Detect which cell encompasses the target text, then output its [X, Y] center coordinate. 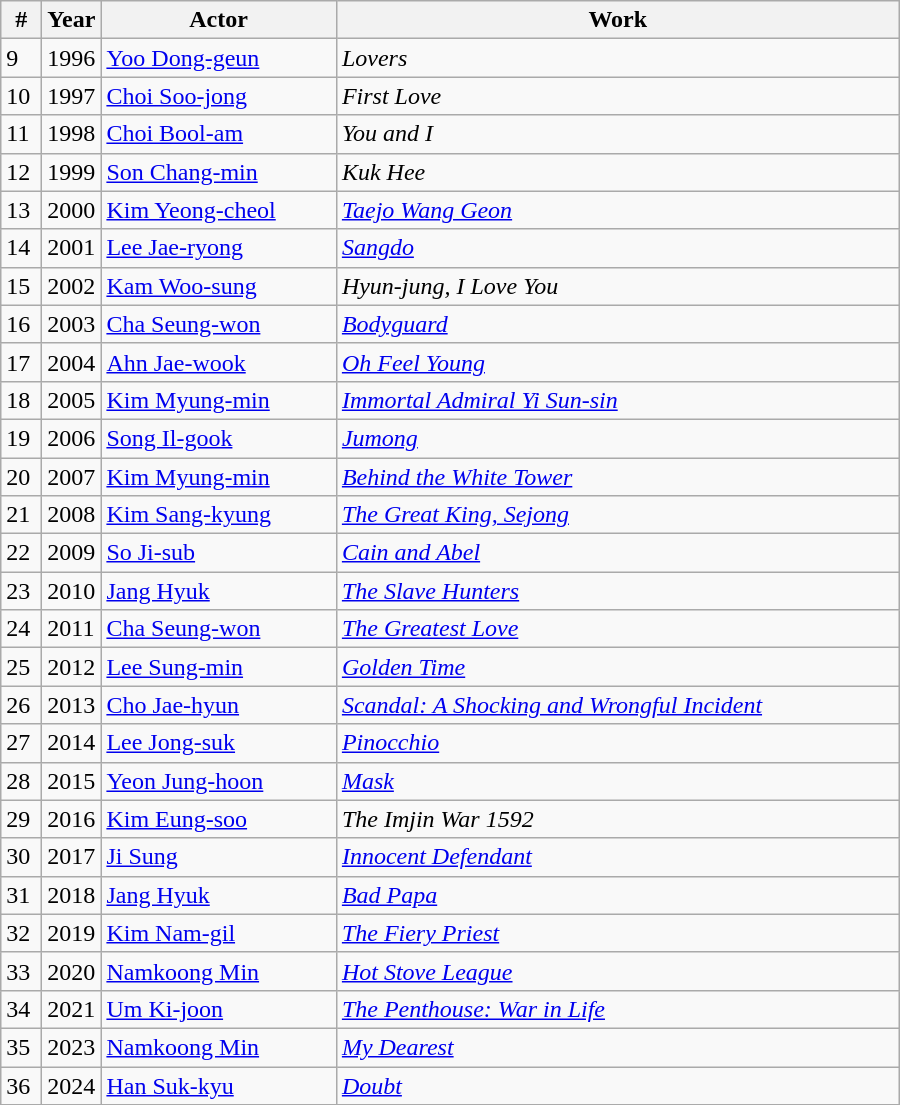
2024 [72, 1085]
21 [22, 515]
34 [22, 1009]
Work [618, 20]
2021 [72, 1009]
2011 [72, 629]
2018 [72, 895]
2002 [72, 286]
Ahn Jae-wook [218, 362]
33 [22, 971]
1999 [72, 172]
Kam Woo-sung [218, 286]
2015 [72, 781]
Song Il-gook [218, 438]
Scandal: A Shocking and Wrongful Incident [618, 705]
2019 [72, 933]
Behind the White Tower [618, 477]
2008 [72, 515]
15 [22, 286]
16 [22, 324]
Ji Sung [218, 857]
Year [72, 20]
Pinocchio [618, 743]
Kim Sang-kyung [218, 515]
Innocent Defendant [618, 857]
Jumong [618, 438]
Lovers [618, 58]
24 [22, 629]
Hyun-jung, I Love You [618, 286]
13 [22, 210]
14 [22, 248]
25 [22, 667]
So Ji-sub [218, 553]
Kim Eung-soo [218, 819]
2004 [72, 362]
Cain and Abel [618, 553]
32 [22, 933]
Choi Soo-jong [218, 96]
Bad Papa [618, 895]
Kuk Hee [618, 172]
Doubt [618, 1085]
9 [22, 58]
11 [22, 134]
1996 [72, 58]
The Imjin War 1592 [618, 819]
Um Ki-joon [218, 1009]
Son Chang-min [218, 172]
30 [22, 857]
2010 [72, 591]
12 [22, 172]
My Dearest [618, 1047]
Lee Jong-suk [218, 743]
Sangdo [618, 248]
Kim Yeong-cheol [218, 210]
2016 [72, 819]
20 [22, 477]
2013 [72, 705]
2014 [72, 743]
27 [22, 743]
You and I [618, 134]
Golden Time [618, 667]
2003 [72, 324]
The Slave Hunters [618, 591]
36 [22, 1085]
22 [22, 553]
26 [22, 705]
Yeon Jung-hoon [218, 781]
2009 [72, 553]
The Greatest Love [618, 629]
Cho Jae-hyun [218, 705]
# [22, 20]
Oh Feel Young [618, 362]
2017 [72, 857]
Lee Sung-min [218, 667]
Hot Stove League [618, 971]
The Great King, Sejong [618, 515]
Mask [618, 781]
Yoo Dong-geun [218, 58]
10 [22, 96]
Actor [218, 20]
2000 [72, 210]
1998 [72, 134]
2012 [72, 667]
2020 [72, 971]
17 [22, 362]
Choi Bool-am [218, 134]
28 [22, 781]
First Love [618, 96]
Taejo Wang Geon [618, 210]
Han Suk-kyu [218, 1085]
Lee Jae-ryong [218, 248]
The Penthouse: War in Life [618, 1009]
18 [22, 400]
2023 [72, 1047]
Immortal Admiral Yi Sun-sin [618, 400]
23 [22, 591]
35 [22, 1047]
19 [22, 438]
Kim Nam-gil [218, 933]
2006 [72, 438]
31 [22, 895]
The Fiery Priest [618, 933]
2007 [72, 477]
1997 [72, 96]
2001 [72, 248]
2005 [72, 400]
Bodyguard [618, 324]
29 [22, 819]
